Return the [x, y] coordinate for the center point of the cell that contains the specified text.  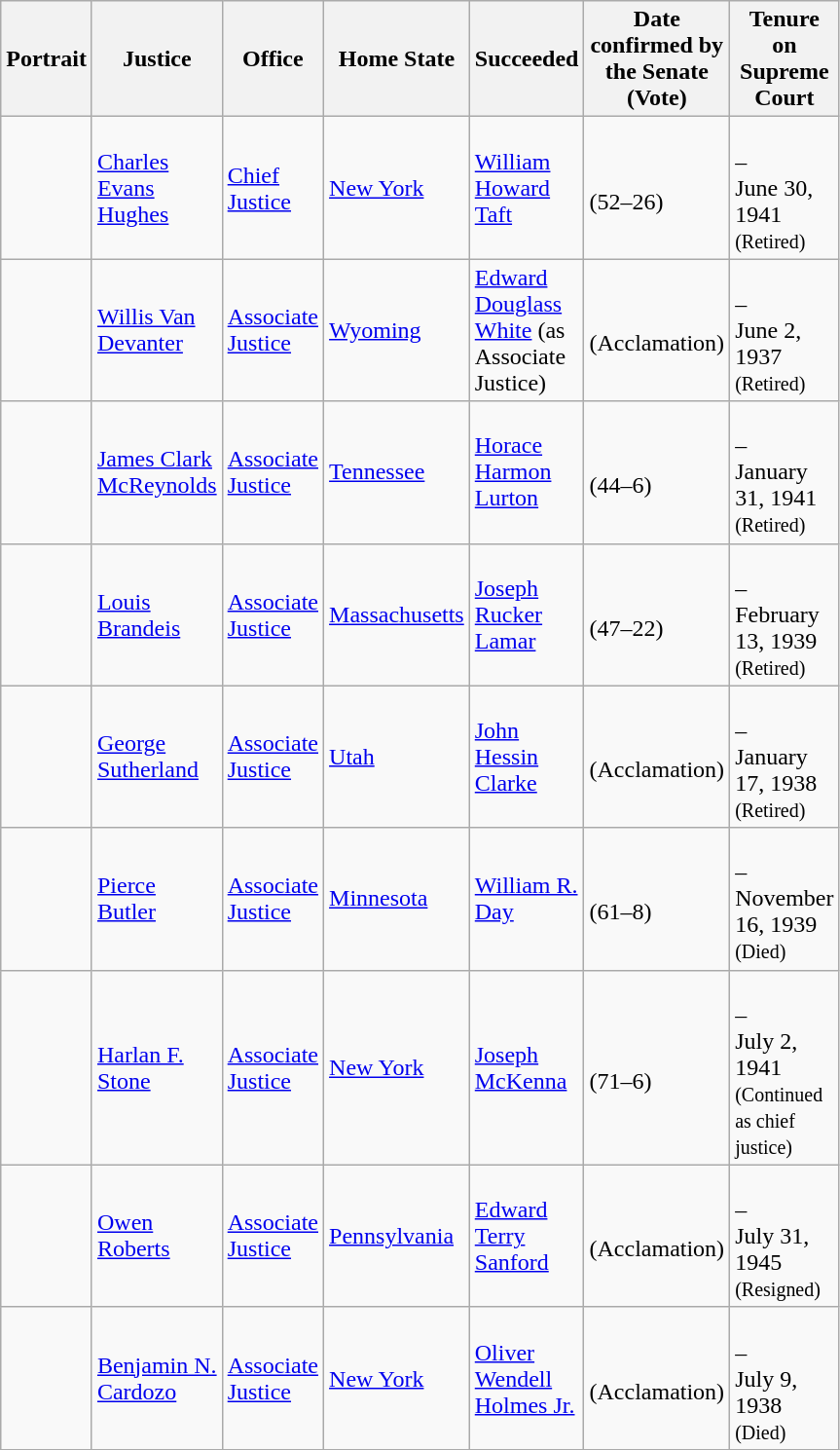
(44–6) [657, 472]
Oliver Wendell Holmes Jr. [527, 1378]
–November 16, 1939(Died) [785, 899]
Home State [397, 58]
Massachusetts [397, 614]
Charles Evans Hughes [157, 188]
Joseph Rucker Lamar [527, 614]
–July 31, 1945(Resigned) [785, 1236]
George Sutherland [157, 757]
–June 30, 1941(Retired) [785, 188]
Tennessee [397, 472]
(71–6) [657, 1067]
John Hessin Clarke [527, 757]
Willis Van Devanter [157, 330]
Harlan F. Stone [157, 1067]
William R. Day [527, 899]
–February 13, 1939(Retired) [785, 614]
(61–8) [657, 899]
Succeeded [527, 58]
Pennsylvania [397, 1236]
Benjamin N. Cardozo [157, 1378]
Pierce Butler [157, 899]
Louis Brandeis [157, 614]
Portrait [47, 58]
–July 2, 1941(Continued as chief justice) [785, 1067]
(52–26) [657, 188]
–January 31, 1941(Retired) [785, 472]
James Clark McReynolds [157, 472]
Justice [157, 58]
Utah [397, 757]
Office [273, 58]
Edward Douglass White (as Associate Justice) [527, 330]
Tenure on Supreme Court [785, 58]
–June 2, 1937(Retired) [785, 330]
(47–22) [657, 614]
Wyoming [397, 330]
–July 9, 1938(Died) [785, 1378]
Owen Roberts [157, 1236]
Horace Harmon Lurton [527, 472]
Minnesota [397, 899]
Date confirmed by the Senate(Vote) [657, 58]
Joseph McKenna [527, 1067]
Edward Terry Sanford [527, 1236]
William Howard Taft [527, 188]
Chief Justice [273, 188]
–January 17, 1938(Retired) [785, 757]
